Capture the cell that displays the provided text and extract its [x, y] central coordinate. 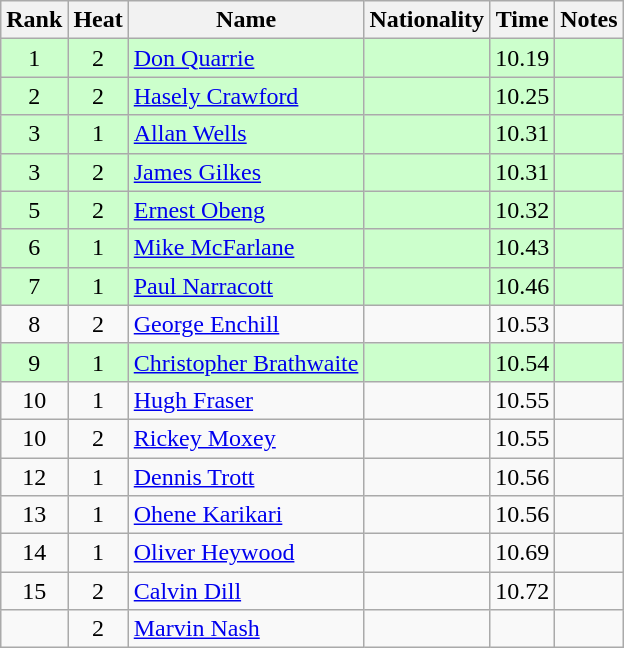
Calvin Dill [246, 591]
Ohene Karikari [246, 515]
Christopher Brathwaite [246, 362]
Heat [98, 20]
10.72 [522, 591]
Marvin Nash [246, 629]
10.46 [522, 286]
Allan Wells [246, 134]
6 [34, 248]
12 [34, 477]
14 [34, 553]
Oliver Heywood [246, 553]
15 [34, 591]
Notes [589, 20]
10.25 [522, 96]
10.43 [522, 248]
7 [34, 286]
James Gilkes [246, 172]
10.69 [522, 553]
10.53 [522, 324]
Don Quarrie [246, 58]
Ernest Obeng [246, 210]
5 [34, 210]
Rickey Moxey [246, 438]
Hasely Crawford [246, 96]
9 [34, 362]
Name [246, 20]
Time [522, 20]
Hugh Fraser [246, 400]
Dennis Trott [246, 477]
10.19 [522, 58]
10.32 [522, 210]
13 [34, 515]
George Enchill [246, 324]
Rank [34, 20]
Paul Narracott [246, 286]
Nationality [427, 20]
10.54 [522, 362]
Mike McFarlane [246, 248]
8 [34, 324]
